Output the (X, Y) coordinate of the center of the cell containing the given text.  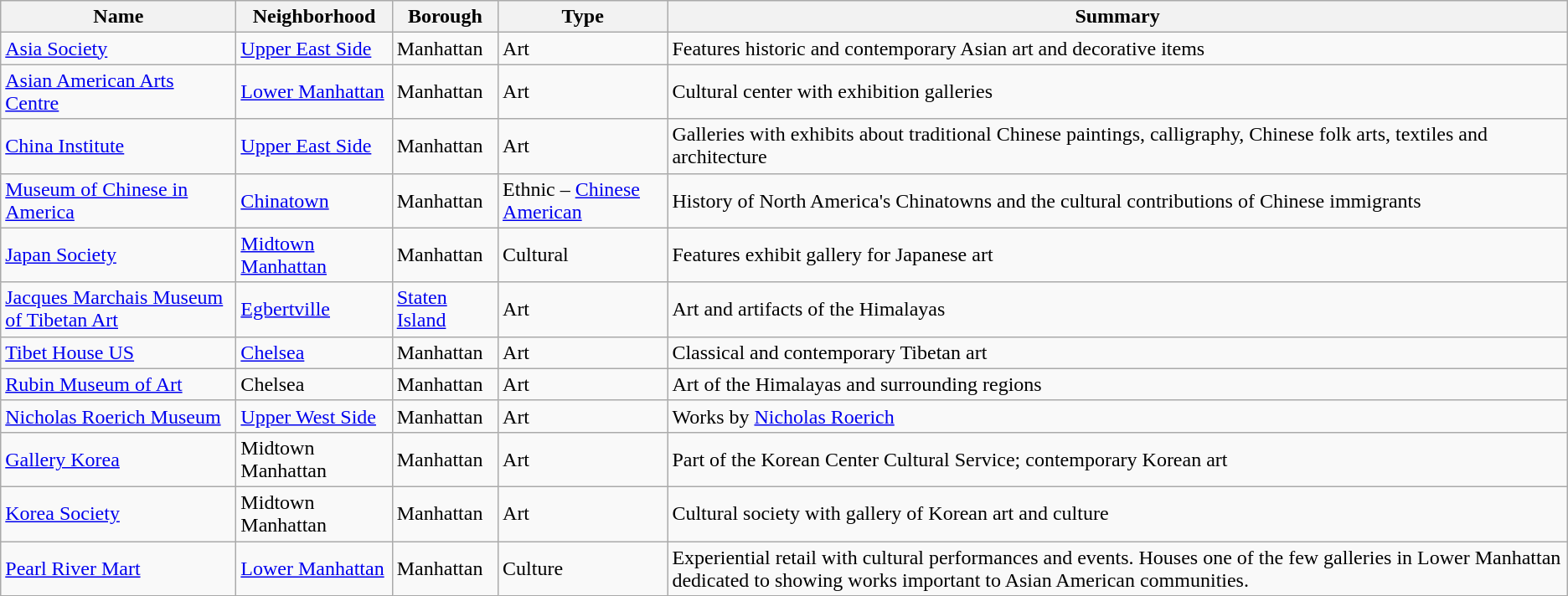
Japan Society (119, 254)
China Institute (119, 146)
Egbertville (314, 310)
Jacques Marchais Museum of Tibetan Art (119, 310)
History of North America's Chinatowns and the cultural contributions of Chinese immigrants (1117, 201)
Cultural center with exhibition galleries (1117, 92)
Gallery Korea (119, 459)
Art and artifacts of the Himalayas (1117, 310)
Type (583, 17)
Cultural society with gallery of Korean art and culture (1117, 514)
Asian American Arts Centre (119, 92)
Summary (1117, 17)
Chinatown (314, 201)
Part of the Korean Center Cultural Service; contemporary Korean art (1117, 459)
Staten Island (445, 310)
Culture (583, 568)
Works by Nicholas Roerich (1117, 416)
Features historic and contemporary Asian art and decorative items (1117, 49)
Rubin Museum of Art (119, 384)
Museum of Chinese in America (119, 201)
Tibet House US (119, 352)
Borough (445, 17)
Classical and contemporary Tibetan art (1117, 352)
Upper West Side (314, 416)
Features exhibit gallery for Japanese art (1117, 254)
Art of the Himalayas and surrounding regions (1117, 384)
Asia Society (119, 49)
Name (119, 17)
Nicholas Roerich Museum (119, 416)
Pearl River Mart (119, 568)
Korea Society (119, 514)
Galleries with exhibits about traditional Chinese paintings, calligraphy, Chinese folk arts, textiles and architecture (1117, 146)
Neighborhood (314, 17)
Cultural (583, 254)
Ethnic – Chinese American (583, 201)
